Find where the given text appears and provide that cell's center as [X, Y] coordinate. 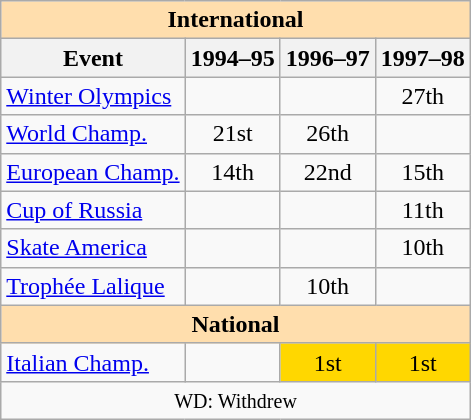
11th [422, 210]
International [236, 20]
Winter Olympics [93, 96]
European Champ. [93, 172]
Cup of Russia [93, 210]
27th [422, 96]
1994–95 [232, 58]
Event [93, 58]
Italian Champ. [93, 362]
Skate America [93, 248]
26th [328, 134]
Trophée Lalique [93, 286]
World Champ. [93, 134]
National [236, 324]
WD: Withdrew [236, 400]
22nd [328, 172]
21st [232, 134]
14th [232, 172]
1997–98 [422, 58]
15th [422, 172]
1996–97 [328, 58]
